Provide the [X, Y] coordinate of the cell's center where the given text is located.  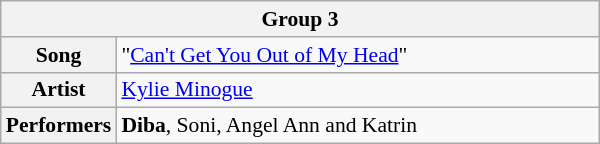
Group 3 [300, 19]
Performers [59, 126]
Kylie Minogue [358, 90]
Artist [59, 90]
Song [59, 55]
Diba, Soni, Angel Ann and Katrin [358, 126]
"Can't Get You Out of My Head" [358, 55]
